Search for the cell housing the specified text and yield its [x, y] center coordinate. 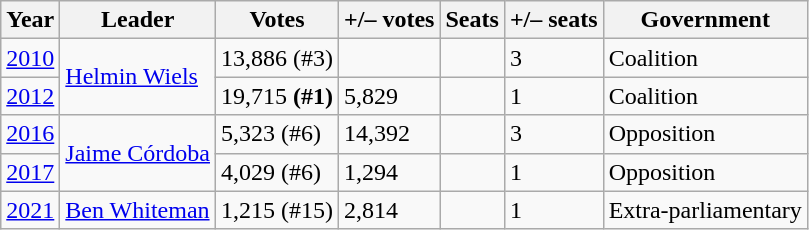
Helmin Wiels [138, 77]
2,814 [390, 210]
Government [705, 20]
2012 [30, 96]
13,886 (#3) [278, 58]
4,029 (#6) [278, 172]
Votes [278, 20]
Jaime Córdoba [138, 153]
5,323 (#6) [278, 134]
2017 [30, 172]
Seats [472, 20]
5,829 [390, 96]
+/– seats [554, 20]
Leader [138, 20]
Year [30, 20]
+/– votes [390, 20]
14,392 [390, 134]
2010 [30, 58]
1,215 (#15) [278, 210]
2021 [30, 210]
Extra-parliamentary [705, 210]
19,715 (#1) [278, 96]
2016 [30, 134]
Ben Whiteman [138, 210]
1,294 [390, 172]
